Determine the (x, y) coordinate at the center of the cell enclosing the given text.  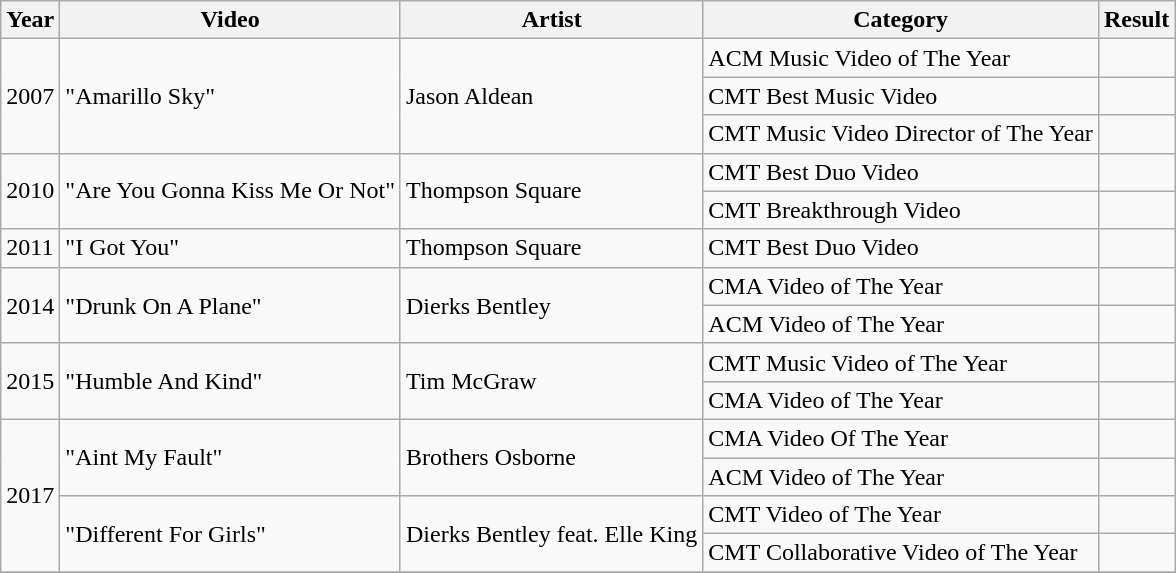
ACM Music Video of The Year (901, 58)
Dierks Bentley feat. Elle King (551, 534)
Video (230, 20)
"Humble And Kind" (230, 381)
Category (901, 20)
Year (30, 20)
Dierks Bentley (551, 305)
Result (1136, 20)
Brothers Osborne (551, 457)
CMT Video of The Year (901, 515)
CMT Best Music Video (901, 96)
"Are You Gonna Kiss Me Or Not" (230, 191)
CMT Collaborative Video of The Year (901, 553)
Tim McGraw (551, 381)
Jason Aldean (551, 96)
2014 (30, 305)
CMA Video Of The Year (901, 438)
2007 (30, 96)
2017 (30, 495)
Artist (551, 20)
"Different For Girls" (230, 534)
"Amarillo Sky" (230, 96)
2015 (30, 381)
"Aint My Fault" (230, 457)
CMT Music Video Director of The Year (901, 134)
"Drunk On A Plane" (230, 305)
"I Got You" (230, 248)
CMT Breakthrough Video (901, 210)
2010 (30, 191)
2011 (30, 248)
CMT Music Video of The Year (901, 362)
